From the cell containing the given text, extract its center point as [X, Y] coordinate. 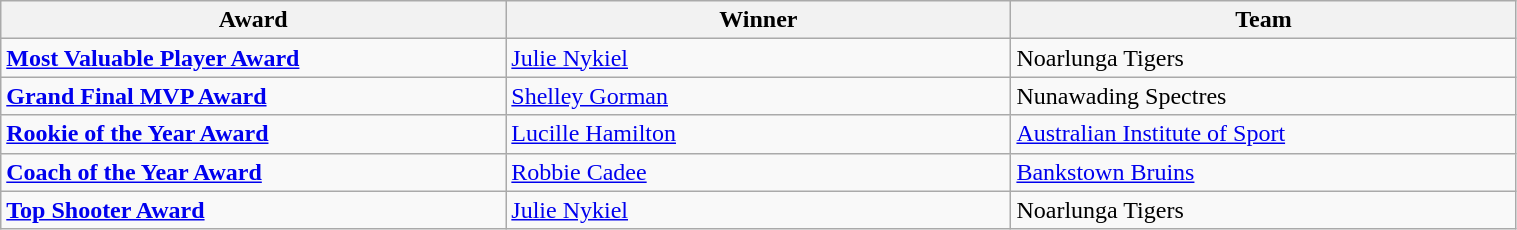
Lucille Hamilton [758, 134]
Rookie of the Year Award [254, 134]
Award [254, 20]
Team [1264, 20]
Shelley Gorman [758, 96]
Top Shooter Award [254, 210]
Most Valuable Player Award [254, 58]
Nunawading Spectres [1264, 96]
Coach of the Year Award [254, 172]
Winner [758, 20]
Australian Institute of Sport [1264, 134]
Bankstown Bruins [1264, 172]
Grand Final MVP Award [254, 96]
Robbie Cadee [758, 172]
